Search for the cell housing the specified text and yield its (x, y) center coordinate. 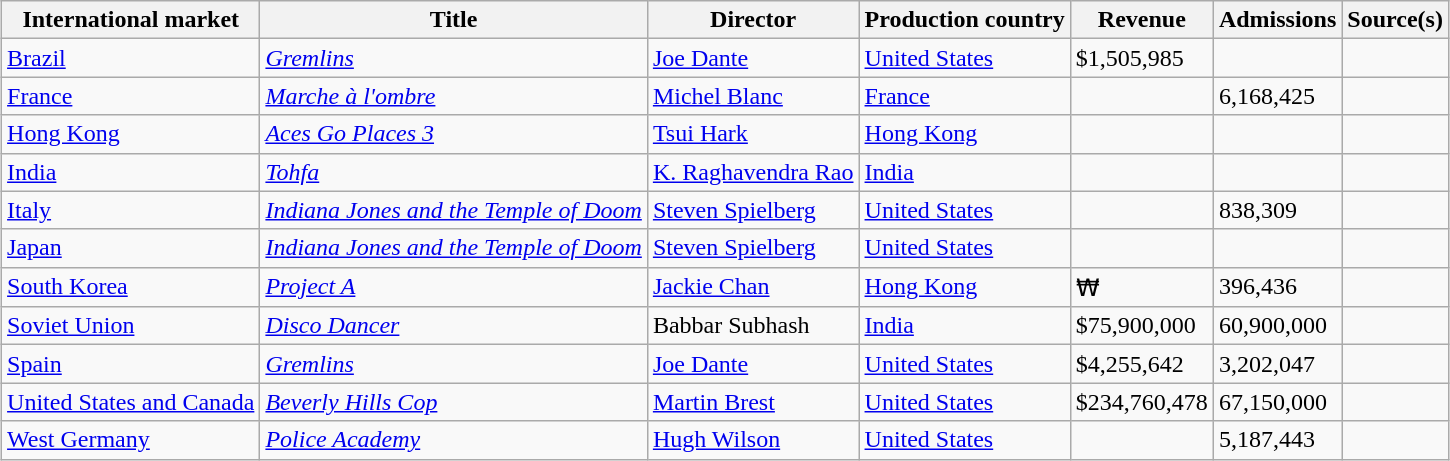
Revenue (1142, 20)
Project A (454, 287)
Aces Go Places 3 (454, 134)
Tohfa (454, 172)
K. Raghavendra Rao (753, 172)
Babbar Subhash (753, 326)
West Germany (131, 440)
Michel Blanc (753, 96)
Source(s) (1396, 20)
60,900,000 (1277, 326)
838,309 (1277, 210)
Italy (131, 210)
396,436 (1277, 287)
Spain (131, 364)
Soviet Union (131, 326)
6,168,425 (1277, 96)
Director (753, 20)
Brazil (131, 58)
Admissions (1277, 20)
3,202,047 (1277, 364)
Disco Dancer (454, 326)
Japan (131, 248)
Tsui Hark (753, 134)
Police Academy (454, 440)
$4,255,642 (1142, 364)
United States and Canada (131, 402)
Hugh Wilson (753, 440)
67,150,000 (1277, 402)
Production country (964, 20)
₩ (1142, 287)
International market (131, 20)
5,187,443 (1277, 440)
$1,505,985 (1142, 58)
South Korea (131, 287)
$75,900,000 (1142, 326)
Beverly Hills Cop (454, 402)
Title (454, 20)
Marche à l'ombre (454, 96)
Martin Brest (753, 402)
$234,760,478 (1142, 402)
Jackie Chan (753, 287)
